Search for the cell housing the specified text and yield its (X, Y) center coordinate. 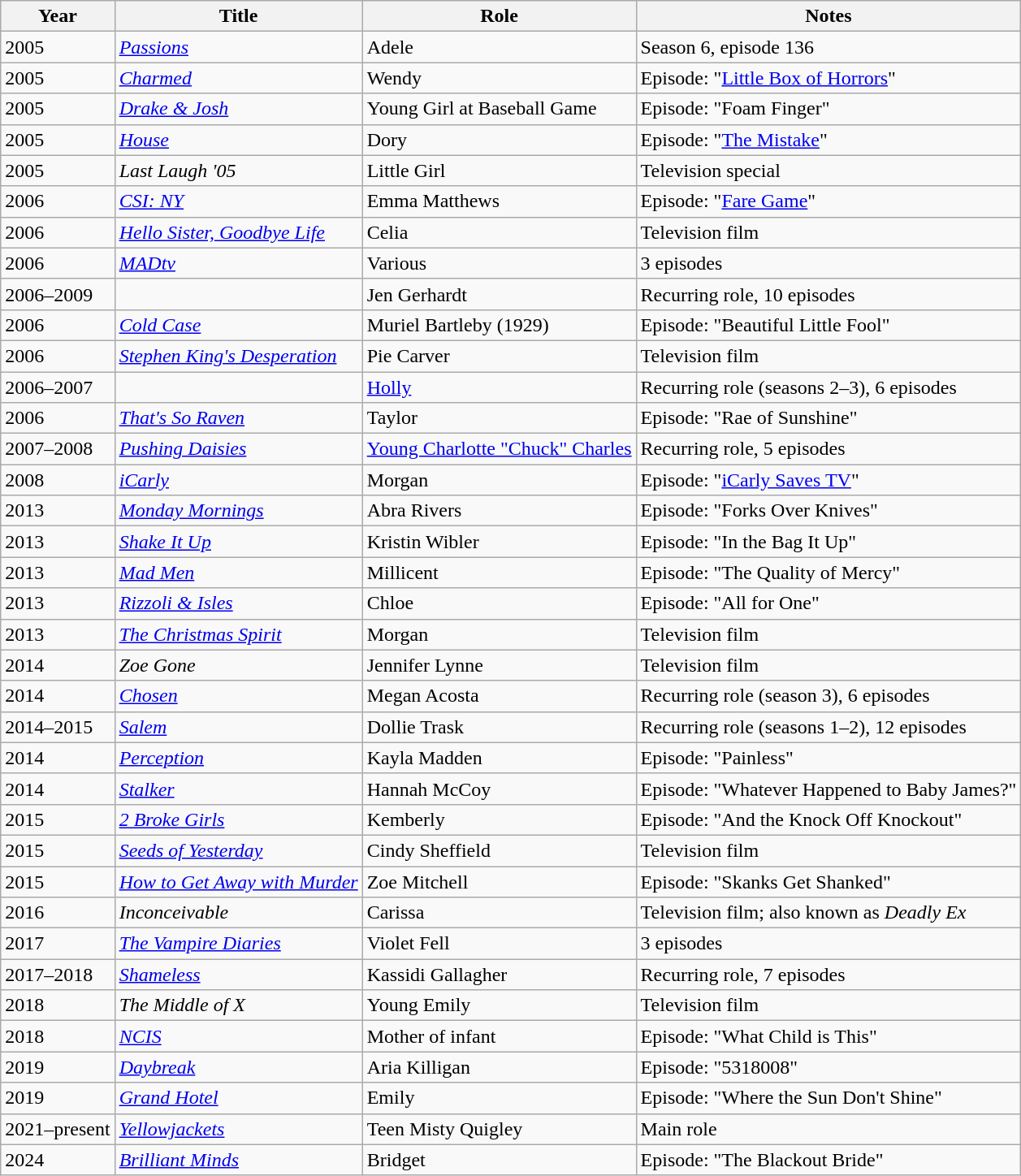
Episode: "All for One" (828, 603)
2006–2009 (58, 294)
2 Broke Girls (239, 819)
Episode: "Beautiful Little Fool" (828, 325)
Perception (239, 758)
Violet Fell (499, 944)
Teen Misty Quigley (499, 1129)
MADtv (239, 263)
Notes (828, 16)
Charmed (239, 78)
Salem (239, 727)
Television film; also known as Deadly Ex (828, 913)
2021–present (58, 1129)
Emma Matthews (499, 201)
Cindy Sheffield (499, 850)
Episode: "Rae of Sunshine" (828, 418)
Zoe Mitchell (499, 881)
Episode: "What Child is This" (828, 1036)
Carissa (499, 913)
Chloe (499, 603)
Rizzoli & Isles (239, 603)
Mad Men (239, 573)
Episode: "In the Bag It Up" (828, 542)
House (239, 140)
Shake It Up (239, 542)
Passions (239, 47)
Celia (499, 232)
Episode: "The Quality of Mercy" (828, 573)
Season 6, episode 136 (828, 47)
Brilliant Minds (239, 1160)
Yellowjackets (239, 1129)
Episode: "5318008" (828, 1067)
Main role (828, 1129)
Episode: "And the Knock Off Knockout" (828, 819)
Stephen King's Desperation (239, 356)
Jennifer Lynne (499, 665)
Episode: "The Mistake" (828, 140)
Abra Rivers (499, 511)
Kemberly (499, 819)
Drake & Josh (239, 109)
2007–2008 (58, 449)
NCIS (239, 1036)
Year (58, 16)
Dollie Trask (499, 727)
Episode: "Fare Game" (828, 201)
Daybreak (239, 1067)
The Christmas Spirit (239, 634)
CSI: NY (239, 201)
Adele (499, 47)
2017 (58, 944)
Episode: "The Blackout Bride" (828, 1160)
Chosen (239, 696)
Recurring role, 7 episodes (828, 975)
Recurring role (season 3), 6 episodes (828, 696)
Millicent (499, 573)
Episode: "Little Box of Horrors" (828, 78)
Role (499, 16)
Young Charlotte "Chuck" Charles (499, 449)
Holly (499, 387)
Pie Carver (499, 356)
Episode: "Whatever Happened to Baby James?" (828, 789)
Young Girl at Baseball Game (499, 109)
Episode: "Forks Over Knives" (828, 511)
Last Laugh '05 (239, 171)
Taylor (499, 418)
Shameless (239, 975)
iCarly (239, 480)
Recurring role, 5 episodes (828, 449)
Monday Mornings (239, 511)
Recurring role (seasons 1–2), 12 episodes (828, 727)
Little Girl (499, 171)
Mother of infant (499, 1036)
Pushing Daisies (239, 449)
Kristin Wibler (499, 542)
Zoe Gone (239, 665)
2016 (58, 913)
The Middle of X (239, 1005)
Young Emily (499, 1005)
2008 (58, 480)
Television special (828, 171)
Stalker (239, 789)
Title (239, 16)
Recurring role, 10 episodes (828, 294)
That's So Raven (239, 418)
Hannah McCoy (499, 789)
Kayla Madden (499, 758)
Muriel Bartleby (1929) (499, 325)
Seeds of Yesterday (239, 850)
Cold Case (239, 325)
Inconceivable (239, 913)
Wendy (499, 78)
The Vampire Diaries (239, 944)
Episode: "Foam Finger" (828, 109)
Episode: "Painless" (828, 758)
2006–2007 (58, 387)
Episode: "iCarly Saves TV" (828, 480)
Kassidi Gallagher (499, 975)
Bridget (499, 1160)
How to Get Away with Murder (239, 881)
2024 (58, 1160)
2014–2015 (58, 727)
Hello Sister, Goodbye Life (239, 232)
Jen Gerhardt (499, 294)
Emily (499, 1098)
Episode: "Skanks Get Shanked" (828, 881)
Megan Acosta (499, 696)
Episode: "Where the Sun Don't Shine" (828, 1098)
Dory (499, 140)
Recurring role (seasons 2–3), 6 episodes (828, 387)
2017–2018 (58, 975)
Various (499, 263)
Grand Hotel (239, 1098)
Aria Killigan (499, 1067)
